Extract the (X, Y) coordinate from the center of the cell holding the provided text.  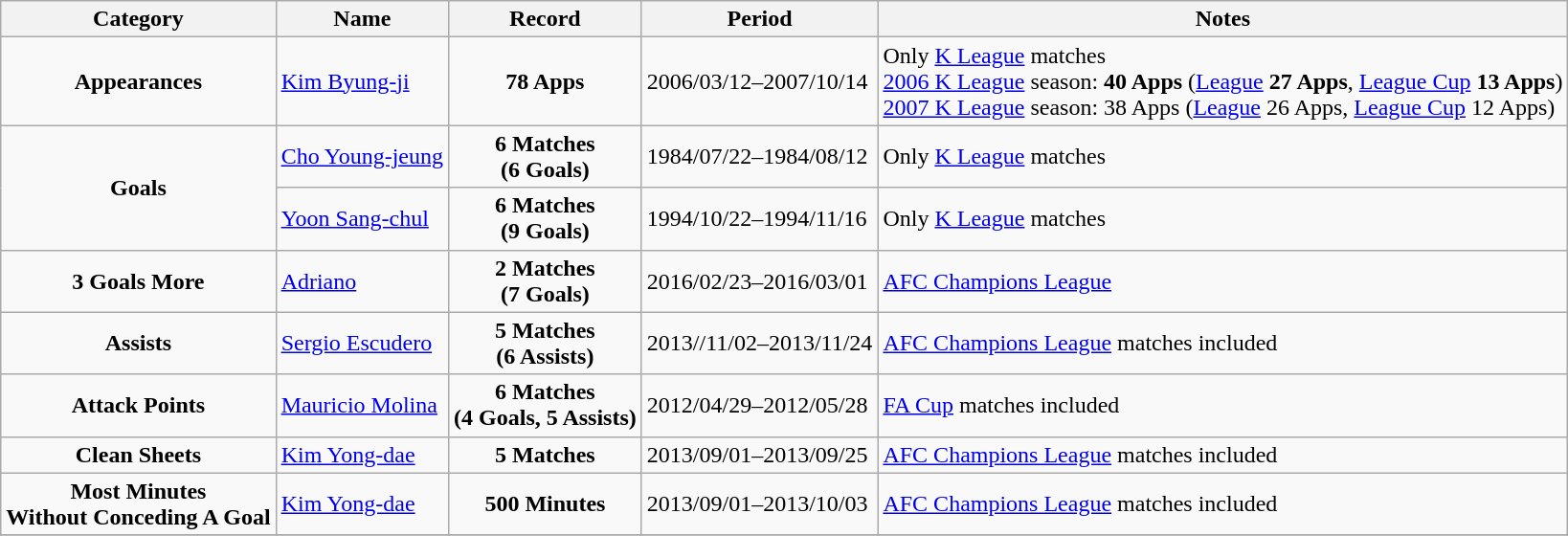
78 Apps (546, 81)
5 Matches(6 Assists) (546, 343)
Most MinutesWithout Conceding A Goal (138, 503)
6 Matches(9 Goals) (546, 218)
Record (546, 19)
Notes (1223, 19)
AFC Champions League (1223, 281)
6 Matches(4 Goals, 5 Assists) (546, 406)
2012/04/29–2012/05/28 (760, 406)
Name (362, 19)
6 Matches(6 Goals) (546, 157)
Goals (138, 188)
Appearances (138, 81)
Sergio Escudero (362, 343)
Mauricio Molina (362, 406)
1984/07/22–1984/08/12 (760, 157)
Assists (138, 343)
2 Matches(7 Goals) (546, 281)
2006/03/12–2007/10/14 (760, 81)
FA Cup matches included (1223, 406)
2013//11/02–2013/11/24 (760, 343)
2013/09/01–2013/09/25 (760, 455)
Category (138, 19)
Kim Byung-ji (362, 81)
500 Minutes (546, 503)
3 Goals More (138, 281)
2013/09/01–2013/10/03 (760, 503)
Adriano (362, 281)
1994/10/22–1994/11/16 (760, 218)
Period (760, 19)
Clean Sheets (138, 455)
Attack Points (138, 406)
Cho Young-jeung (362, 157)
2016/02/23–2016/03/01 (760, 281)
Yoon Sang-chul (362, 218)
5 Matches (546, 455)
